Search for the cell housing the specified text and yield its [X, Y] center coordinate. 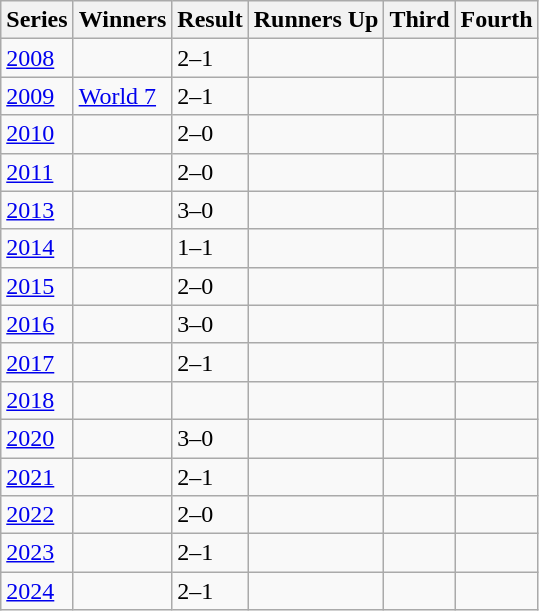
Result [210, 20]
2016 [37, 324]
2014 [37, 248]
World 7 [122, 96]
2017 [37, 362]
2013 [37, 210]
2020 [37, 438]
2021 [37, 477]
1–1 [210, 248]
2023 [37, 553]
2022 [37, 515]
Fourth [496, 20]
Winners [122, 20]
2018 [37, 400]
Series [37, 20]
2010 [37, 134]
Runners Up [316, 20]
Third [420, 20]
2009 [37, 96]
2015 [37, 286]
2024 [37, 591]
2008 [37, 58]
2011 [37, 172]
